Return [X, Y] of the center of cell containing provided text 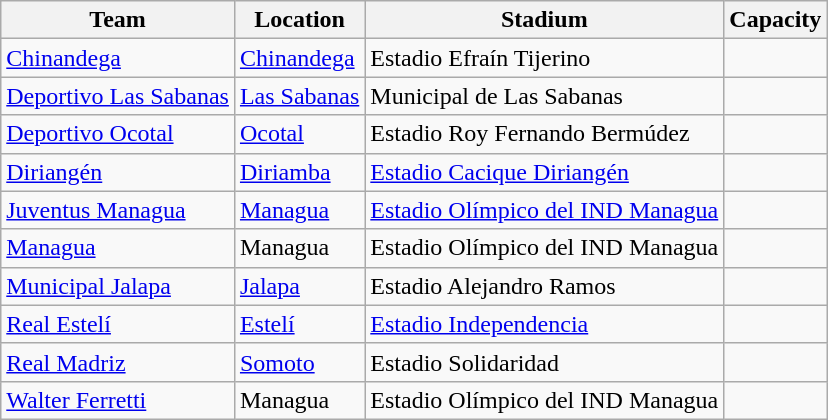
Jalapa [299, 286]
Stadium [544, 20]
Estadio Solidaridad [544, 362]
Municipal Jalapa [118, 286]
Real Madriz [118, 362]
Juventus Managua [118, 210]
Walter Ferretti [118, 400]
Team [118, 20]
Estadio Roy Fernando Bermúdez [544, 134]
Capacity [776, 20]
Deportivo Ocotal [118, 134]
Municipal de Las Sabanas [544, 96]
Las Sabanas [299, 96]
Diriamba [299, 172]
Estadio Cacique Diriangén [544, 172]
Deportivo Las Sabanas [118, 96]
Estelí [299, 324]
Location [299, 20]
Real Estelí [118, 324]
Ocotal [299, 134]
Estadio Efraín Tijerino [544, 58]
Estadio Alejandro Ramos [544, 286]
Estadio Independencia [544, 324]
Diriangén [118, 172]
Somoto [299, 362]
